Return the [X, Y] coordinate for the center point of the cell that contains the specified text.  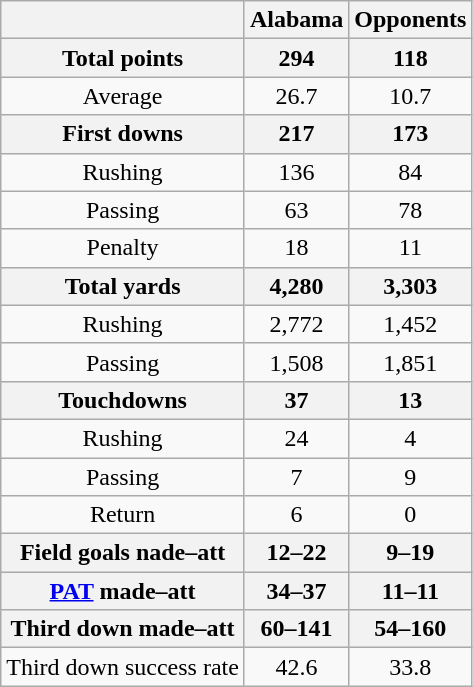
Total points [123, 58]
11 [410, 248]
9 [410, 477]
60–141 [296, 629]
Opponents [410, 20]
1,851 [410, 362]
54–160 [410, 629]
Third down success rate [123, 667]
118 [410, 58]
9–19 [410, 553]
7 [296, 477]
4 [410, 438]
Touchdowns [123, 400]
Alabama [296, 20]
1,508 [296, 362]
Field goals nade–att [123, 553]
173 [410, 134]
18 [296, 248]
3,303 [410, 286]
2,772 [296, 324]
Third down made–att [123, 629]
217 [296, 134]
1,452 [410, 324]
13 [410, 400]
12–22 [296, 553]
11–11 [410, 591]
37 [296, 400]
PAT made–att [123, 591]
84 [410, 172]
First downs [123, 134]
6 [296, 515]
42.6 [296, 667]
Penalty [123, 248]
Average [123, 96]
10.7 [410, 96]
0 [410, 515]
294 [296, 58]
26.7 [296, 96]
34–37 [296, 591]
136 [296, 172]
4,280 [296, 286]
Total yards [123, 286]
63 [296, 210]
Return [123, 515]
33.8 [410, 667]
78 [410, 210]
24 [296, 438]
